Detect which cell encompasses the target text, then output its (x, y) center coordinate. 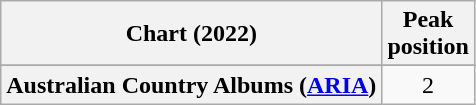
Peakposition (428, 34)
Chart (2022) (192, 34)
2 (428, 85)
Australian Country Albums (ARIA) (192, 85)
